Locate the cell with the specified text and output its (x, y) center coordinate. 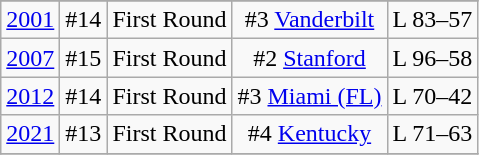
2001 (30, 20)
L 71–63 (432, 134)
2012 (30, 96)
#15 (84, 58)
L 83–57 (432, 20)
L 96–58 (432, 58)
#13 (84, 134)
L 70–42 (432, 96)
#4 Kentucky (310, 134)
2007 (30, 58)
#3 Vanderbilt (310, 20)
#2 Stanford (310, 58)
#3 Miami (FL) (310, 96)
2021 (30, 134)
